Locate the cell with the specified text and output its (X, Y) center coordinate. 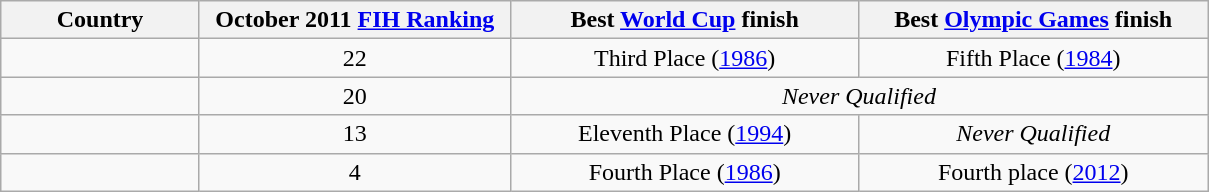
20 (354, 96)
4 (354, 172)
October 2011 FIH Ranking (354, 20)
22 (354, 58)
Best Olympic Games finish (1034, 20)
Fifth Place (1984) (1034, 58)
Third Place (1986) (684, 58)
Fourth Place (1986) (684, 172)
13 (354, 134)
Eleventh Place (1994) (684, 134)
Best World Cup finish (684, 20)
Fourth place (2012) (1034, 172)
Country (100, 20)
